Search for the cell housing the specified text and yield its [x, y] center coordinate. 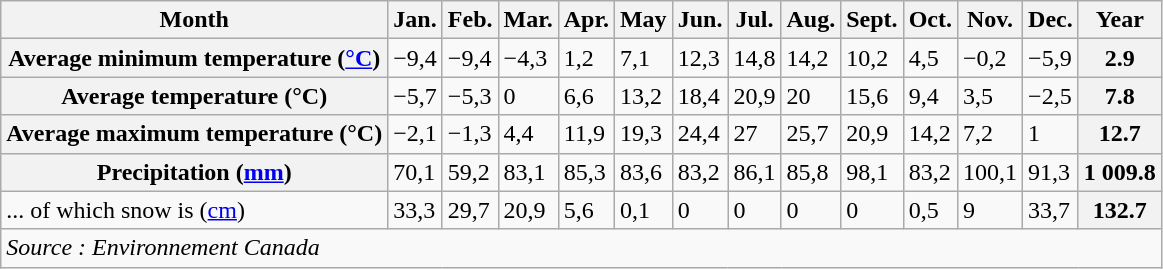
−5,3 [470, 96]
Dec. [1051, 20]
0,5 [930, 210]
Jul. [754, 20]
Oct. [930, 20]
9,4 [930, 96]
Average temperature (°C) [194, 96]
May [643, 20]
Apr. [586, 20]
4,4 [528, 134]
Month [194, 20]
33,7 [1051, 210]
11,9 [586, 134]
1,2 [586, 58]
70,1 [416, 172]
18,4 [700, 96]
3,5 [990, 96]
10,2 [872, 58]
... of which snow is (cm) [194, 210]
Feb. [470, 20]
29,7 [470, 210]
−2,1 [416, 134]
13,2 [643, 96]
33,3 [416, 210]
−2,5 [1051, 96]
Precipitation (mm) [194, 172]
Nov. [990, 20]
0,1 [643, 210]
14,8 [754, 58]
59,2 [470, 172]
1 009.8 [1120, 172]
100,1 [990, 172]
12,3 [700, 58]
7,1 [643, 58]
98,1 [872, 172]
1 [1051, 134]
Average minimum temperature (°C) [194, 58]
Year [1120, 20]
91,3 [1051, 172]
9 [990, 210]
15,6 [872, 96]
7.8 [1120, 96]
Aug. [811, 20]
4,5 [930, 58]
Source : Environnement Canada [582, 248]
20 [811, 96]
−5,7 [416, 96]
85,8 [811, 172]
7,2 [990, 134]
Average maximum temperature (°C) [194, 134]
5,6 [586, 210]
27 [754, 134]
−0,2 [990, 58]
Sept. [872, 20]
24,4 [700, 134]
85,3 [586, 172]
6,6 [586, 96]
83,6 [643, 172]
2.9 [1120, 58]
19,3 [643, 134]
−4,3 [528, 58]
25,7 [811, 134]
Jan. [416, 20]
−5,9 [1051, 58]
12.7 [1120, 134]
132.7 [1120, 210]
Jun. [700, 20]
86,1 [754, 172]
83,1 [528, 172]
Mar. [528, 20]
−1,3 [470, 134]
